Locate the cell with the specified text and output its [x, y] center coordinate. 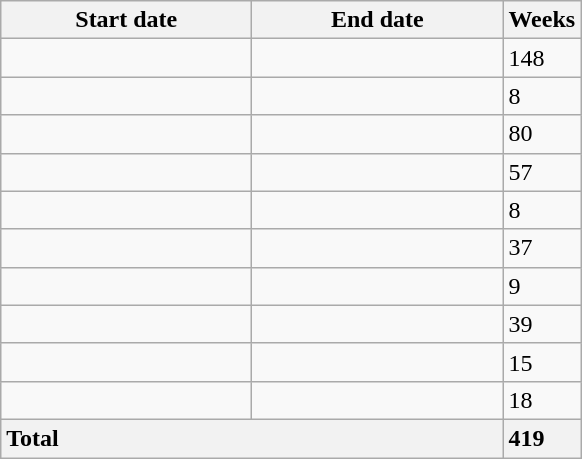
419 [542, 438]
37 [542, 248]
80 [542, 134]
148 [542, 58]
Total [252, 438]
Start date [126, 20]
Weeks [542, 20]
15 [542, 362]
9 [542, 286]
57 [542, 172]
18 [542, 400]
39 [542, 324]
End date [378, 20]
